Locate the cell with the specified text and output its [X, Y] center coordinate. 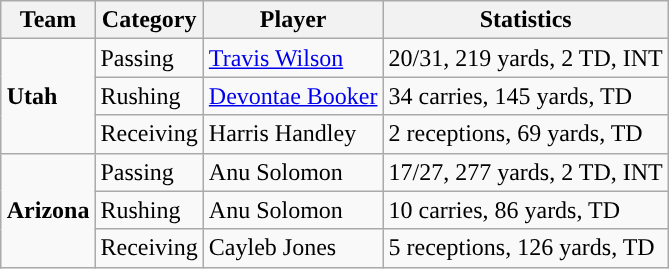
Statistics [526, 20]
Cayleb Jones [293, 248]
Team [48, 20]
17/27, 277 yards, 2 TD, INT [526, 172]
Arizona [48, 210]
Category [149, 20]
Devontae Booker [293, 96]
Travis Wilson [293, 58]
5 receptions, 126 yards, TD [526, 248]
20/31, 219 yards, 2 TD, INT [526, 58]
10 carries, 86 yards, TD [526, 210]
34 carries, 145 yards, TD [526, 96]
Harris Handley [293, 134]
Utah [48, 96]
2 receptions, 69 yards, TD [526, 134]
Player [293, 20]
